Detect which cell encompasses the target text, then output its (x, y) center coordinate. 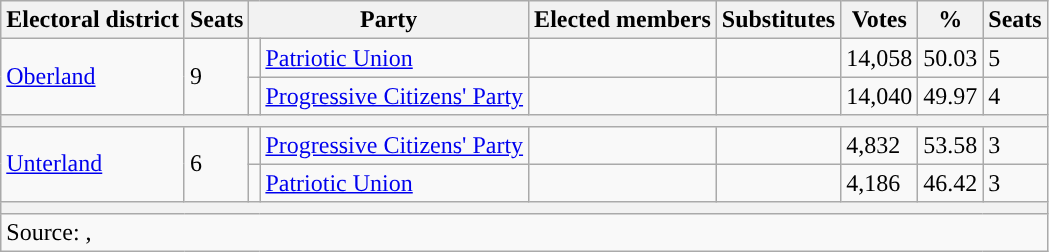
Party (389, 20)
46.42 (950, 183)
Elected members (623, 20)
14,040 (880, 96)
Substitutes (778, 20)
% (950, 20)
4,186 (880, 183)
49.97 (950, 96)
53.58 (950, 145)
Votes (880, 20)
Unterland (93, 164)
Oberland (93, 77)
4 (1015, 96)
Source: , (524, 232)
4,832 (880, 145)
50.03 (950, 58)
14,058 (880, 58)
9 (216, 77)
Electoral district (93, 20)
5 (1015, 58)
6 (216, 164)
